Detect which cell encompasses the target text, then output its [X, Y] center coordinate. 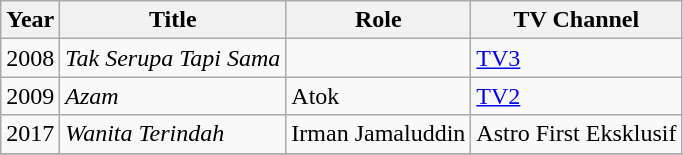
Irman Jamaluddin [378, 134]
2008 [30, 58]
TV2 [576, 96]
Year [30, 20]
Azam [173, 96]
TV Channel [576, 20]
Astro First Eksklusif [576, 134]
Title [173, 20]
Tak Serupa Tapi Sama [173, 58]
2009 [30, 96]
2017 [30, 134]
Atok [378, 96]
TV3 [576, 58]
Wanita Terindah [173, 134]
Role [378, 20]
